Output the (x, y) coordinate of the center of the cell containing the given text.  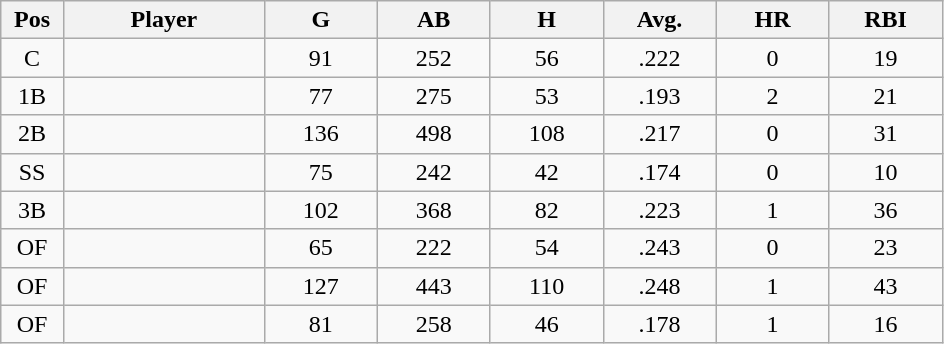
2 (772, 96)
110 (546, 286)
.193 (660, 96)
53 (546, 96)
.243 (660, 248)
222 (434, 248)
102 (320, 210)
82 (546, 210)
.217 (660, 134)
46 (546, 324)
G (320, 20)
Avg. (660, 20)
.178 (660, 324)
77 (320, 96)
31 (886, 134)
136 (320, 134)
3B (32, 210)
Pos (32, 20)
36 (886, 210)
1B (32, 96)
65 (320, 248)
258 (434, 324)
2B (32, 134)
.223 (660, 210)
HR (772, 20)
23 (886, 248)
81 (320, 324)
54 (546, 248)
252 (434, 58)
21 (886, 96)
.222 (660, 58)
RBI (886, 20)
108 (546, 134)
19 (886, 58)
91 (320, 58)
443 (434, 286)
56 (546, 58)
275 (434, 96)
C (32, 58)
43 (886, 286)
368 (434, 210)
127 (320, 286)
AB (434, 20)
Player (164, 20)
242 (434, 172)
16 (886, 324)
10 (886, 172)
SS (32, 172)
H (546, 20)
498 (434, 134)
.248 (660, 286)
.174 (660, 172)
75 (320, 172)
42 (546, 172)
